Scan for the cell matching the given text and deliver its (X, Y) coordinate at center. 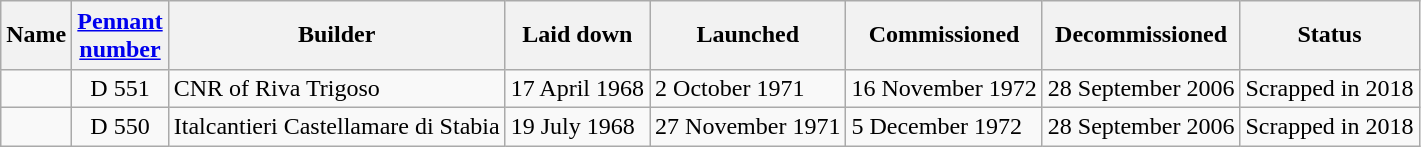
Commissioned (944, 36)
19 July 1968 (577, 126)
16 November 1972 (944, 88)
Pennantnumber (120, 36)
Laid down (577, 36)
Name (36, 36)
D 550 (120, 126)
5 December 1972 (944, 126)
Builder (336, 36)
2 October 1971 (748, 88)
Italcantieri Castellamare di Stabia (336, 126)
Status (1330, 36)
Decommissioned (1141, 36)
17 April 1968 (577, 88)
Launched (748, 36)
27 November 1971 (748, 126)
CNR of Riva Trigoso (336, 88)
D 551 (120, 88)
